Detect which cell encompasses the target text, then output its [x, y] center coordinate. 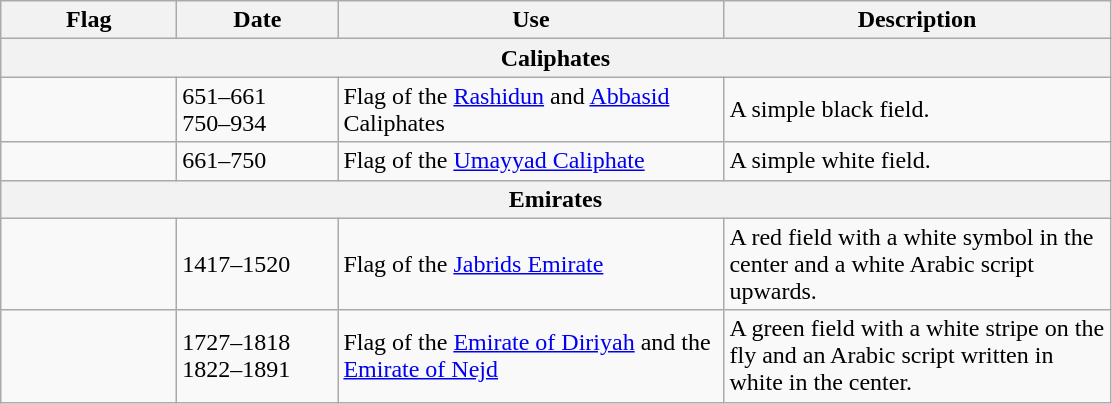
A simple black field. [917, 110]
1417–1520 [258, 264]
651–661750–934 [258, 110]
Flag of the Emirate of Diriyah and the Emirate of Nejd [531, 356]
Flag of the Jabrids Emirate [531, 264]
Date [258, 20]
1727–18181822–1891 [258, 356]
Flag of the Rashidun and Abbasid Caliphates [531, 110]
Flag of the Umayyad Caliphate [531, 161]
Emirates [556, 199]
A simple white field. [917, 161]
Use [531, 20]
Description [917, 20]
A green field with a white stripe on the fly and an Arabic script written in white in the center. [917, 356]
Flag [89, 20]
661–750 [258, 161]
Caliphates [556, 58]
A red field with a white symbol in the center and a white Arabic script upwards. [917, 264]
